Return [X, Y] of the center of cell containing provided text 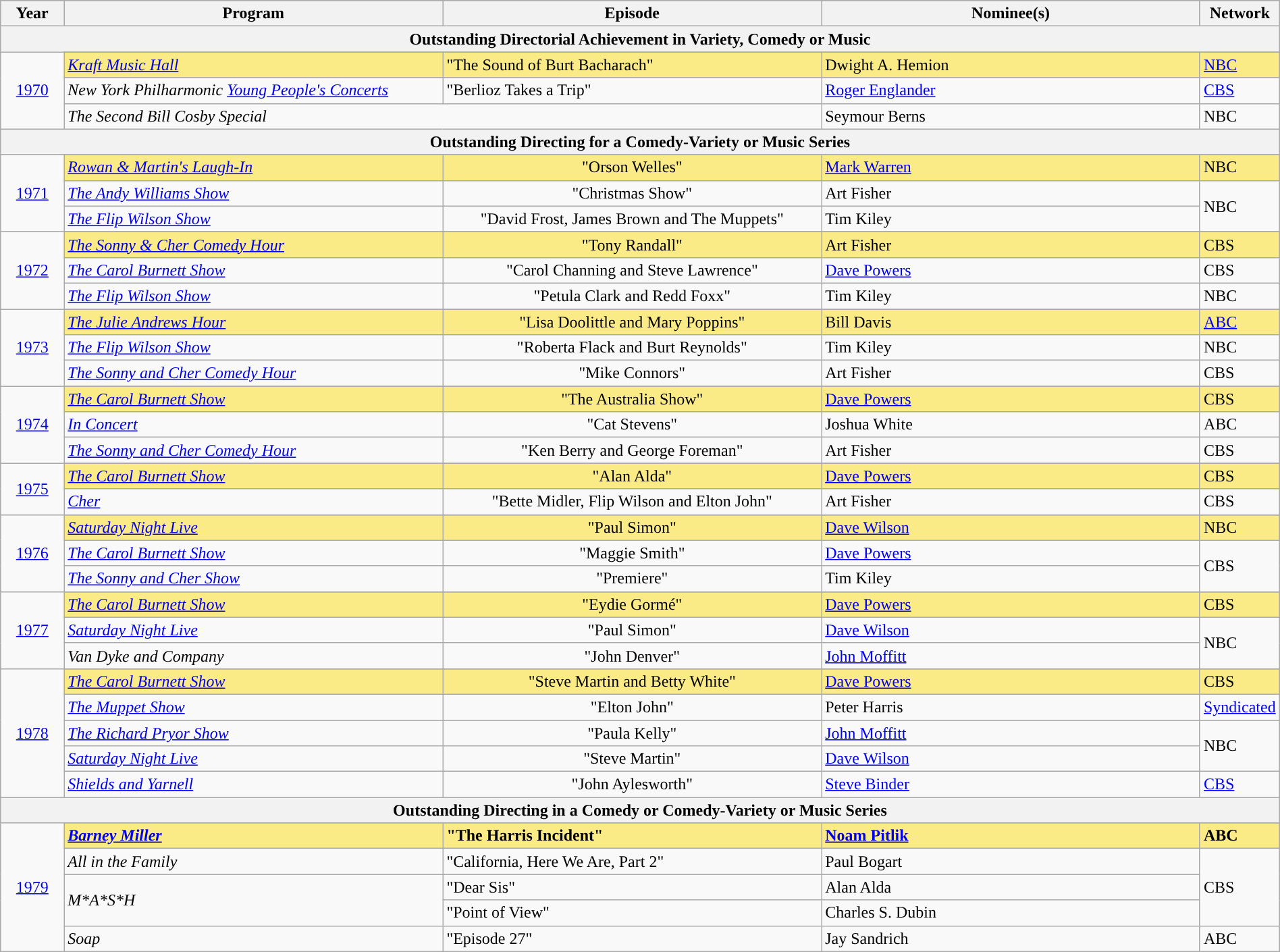
Network [1239, 14]
The Andy Williams Show [254, 193]
1978 [32, 733]
Bill Davis [1011, 322]
Van Dyke and Company [254, 656]
"The Harris Incident" [632, 836]
The Muppet Show [254, 707]
"John Denver" [632, 656]
Nominee(s) [1011, 14]
Kraft Music Hall [254, 65]
Program [254, 14]
The Sonny & Cher Comedy Hour [254, 244]
Cher [254, 502]
Syndicated [1239, 707]
Peter Harris [1011, 707]
"Eydie Gormé" [632, 604]
1972 [32, 270]
"Berlioz Takes a Trip" [632, 90]
The Second Bill Cosby Special [443, 116]
"Elton John" [632, 707]
"Ken Berry and George Foreman" [632, 450]
Outstanding Directorial Achievement in Variety, Comedy or Music [640, 39]
Year [32, 14]
New York Philharmonic Young People's Concerts [254, 90]
1976 [32, 553]
"David Frost, James Brown and The Muppets" [632, 219]
"Petula Clark and Redd Foxx" [632, 296]
"Steve Martin" [632, 759]
"Orson Welles" [632, 167]
"Episode 27" [632, 938]
Charles S. Dubin [1011, 913]
All in the Family [254, 862]
Jay Sandrich [1011, 938]
Paul Bogart [1011, 862]
"California, Here We Are, Part 2" [632, 862]
Outstanding Directing for a Comedy-Variety or Music Series [640, 142]
Alan Alda [1011, 887]
1974 [32, 425]
"Dear Sis" [632, 887]
"John Aylesworth" [632, 785]
Outstanding Directing in a Comedy or Comedy-Variety or Music Series [640, 810]
Rowan & Martin's Laugh-In [254, 167]
Joshua White [1011, 425]
Noam Pitlik [1011, 836]
"Lisa Doolittle and Mary Poppins" [632, 322]
1979 [32, 887]
"Alan Alda" [632, 476]
"Christmas Show" [632, 193]
"Carol Channing and Steve Lawrence" [632, 270]
Soap [254, 938]
1973 [32, 348]
"Mike Connors" [632, 373]
In Concert [254, 425]
Episode [632, 14]
"Roberta Flack and Burt Reynolds" [632, 348]
"Maggie Smith" [632, 553]
1971 [32, 193]
Steve Binder [1011, 785]
"Cat Stevens" [632, 425]
"The Australia Show" [632, 399]
"Premiere" [632, 579]
Barney Miller [254, 836]
Dwight A. Hemion [1011, 65]
Seymour Berns [1011, 116]
"Paula Kelly" [632, 733]
1970 [32, 90]
The Sonny and Cher Show [254, 579]
"Bette Midler, Flip Wilson and Elton John" [632, 502]
Mark Warren [1011, 167]
"Tony Randall" [632, 244]
M*A*S*H [254, 900]
Shields and Yarnell [254, 785]
The Richard Pryor Show [254, 733]
1975 [32, 489]
"Steve Martin and Betty White" [632, 681]
"Point of View" [632, 913]
The Julie Andrews Hour [254, 322]
1977 [32, 630]
Roger Englander [1011, 90]
"The Sound of Burt Bacharach" [632, 65]
